Identify which cell holds the provided text, then report its (X, Y) central coordinate. 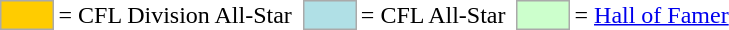
= CFL Division All-Star (175, 15)
= CFL All-Star (433, 15)
